Extract the [x, y] coordinate from the center of the cell holding the provided text.  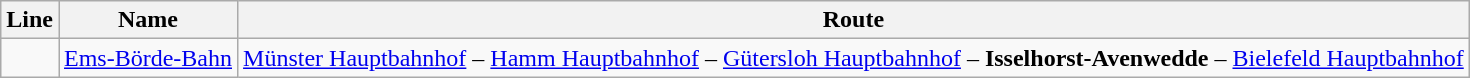
Münster Hauptbahnhof – Hamm Hauptbahnhof – Gütersloh Hauptbahnhof – Isselhorst-Avenwedde – Bielefeld Hauptbahnhof [854, 58]
Name [148, 20]
Route [854, 20]
Line [30, 20]
Ems-Börde-Bahn [148, 58]
